Return (x, y) of the center of cell containing provided text 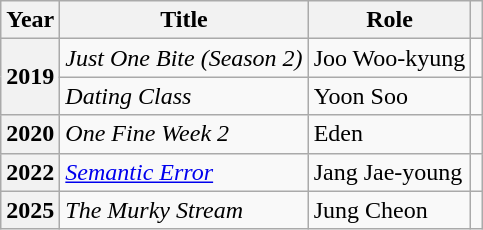
Jang Jae-young (390, 172)
Semantic Error (184, 172)
2025 (30, 210)
Yoon Soo (390, 96)
One Fine Week 2 (184, 134)
2022 (30, 172)
Joo Woo-kyung (390, 58)
Just One Bite (Season 2) (184, 58)
Role (390, 20)
Year (30, 20)
Dating Class (184, 96)
2020 (30, 134)
Title (184, 20)
Eden (390, 134)
The Murky Stream (184, 210)
Jung Cheon (390, 210)
2019 (30, 77)
